Scan for the cell matching the given text and deliver its (X, Y) coordinate at center. 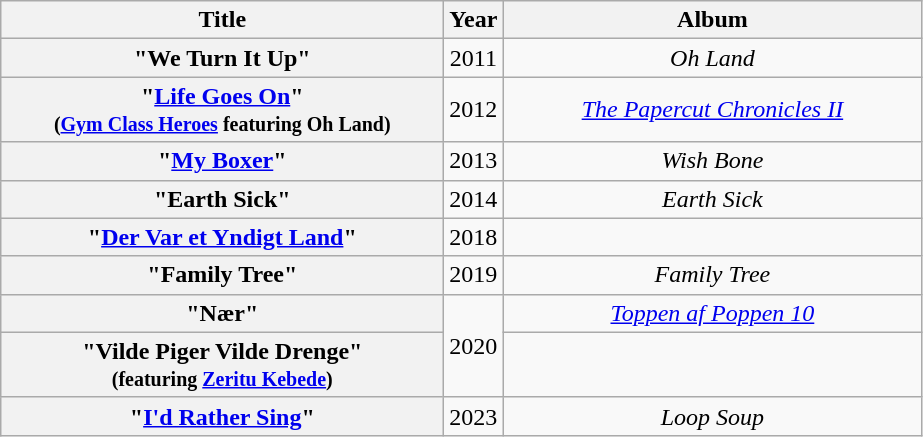
"Der Var et Yndigt Land" (222, 237)
"Nær" (222, 313)
"We Turn It Up" (222, 58)
"Vilde Piger Vilde Drenge"(featuring Zeritu Kebede) (222, 364)
Title (222, 20)
"My Boxer" (222, 161)
Earth Sick (712, 199)
Album (712, 20)
2011 (474, 58)
"Family Tree" (222, 275)
2020 (474, 346)
"I'd Rather Sing" (222, 416)
2023 (474, 416)
Family Tree (712, 275)
Oh Land (712, 58)
Loop Soup (712, 416)
Wish Bone (712, 161)
2014 (474, 199)
The Papercut Chronicles II (712, 110)
2018 (474, 237)
2019 (474, 275)
Year (474, 20)
"Earth Sick" (222, 199)
2013 (474, 161)
"Life Goes On"(Gym Class Heroes featuring Oh Land) (222, 110)
2012 (474, 110)
Toppen af Poppen 10 (712, 313)
